Return (X, Y) of the center of cell containing provided text 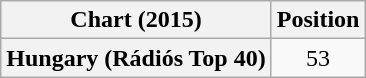
53 (318, 58)
Chart (2015) (136, 20)
Hungary (Rádiós Top 40) (136, 58)
Position (318, 20)
